Extract the (X, Y) coordinate from the center of the cell holding the provided text.  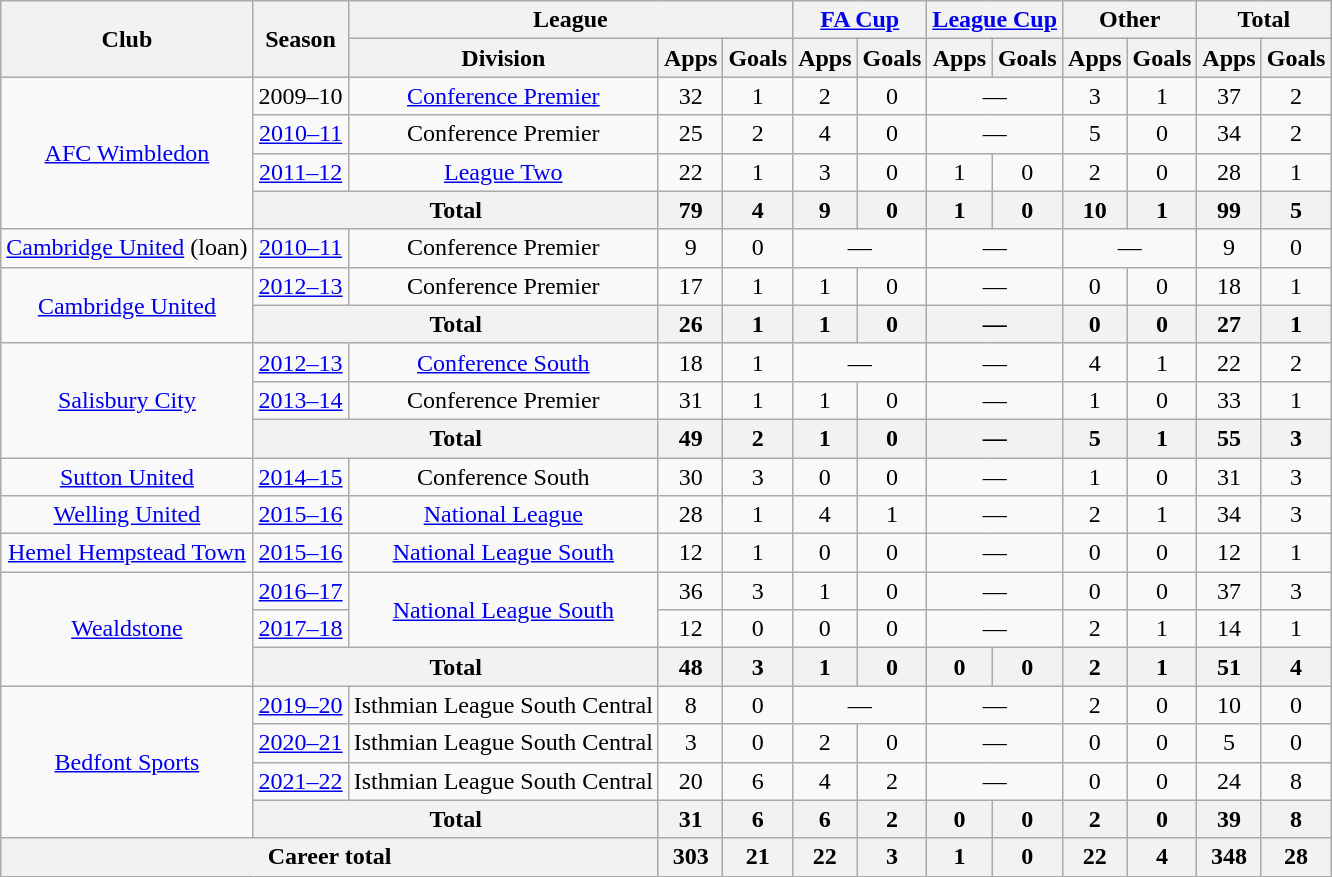
Salisbury City (127, 400)
79 (690, 210)
2016–17 (300, 591)
17 (690, 286)
55 (1229, 438)
2009–10 (300, 96)
Other (1130, 20)
League Cup (995, 20)
99 (1229, 210)
Sutton United (127, 477)
Division (503, 58)
33 (1229, 400)
Season (300, 39)
Wealdstone (127, 629)
32 (690, 96)
24 (1229, 781)
348 (1229, 857)
14 (1229, 629)
51 (1229, 667)
25 (690, 134)
20 (690, 781)
30 (690, 477)
21 (758, 857)
Bedfont Sports (127, 762)
2011–12 (300, 172)
26 (690, 324)
League Two (503, 172)
2013–14 (300, 400)
2020–21 (300, 743)
AFC Wimbledon (127, 153)
2019–20 (300, 705)
39 (1229, 819)
National League (503, 515)
2014–15 (300, 477)
Cambridge United (loan) (127, 248)
League (570, 20)
49 (690, 438)
Club (127, 39)
36 (690, 591)
303 (690, 857)
Cambridge United (127, 305)
Welling United (127, 515)
2021–22 (300, 781)
2017–18 (300, 629)
27 (1229, 324)
Hemel Hempstead Town (127, 553)
48 (690, 667)
Career total (330, 857)
FA Cup (860, 20)
